Identify which cell holds the provided text, then report its (x, y) central coordinate. 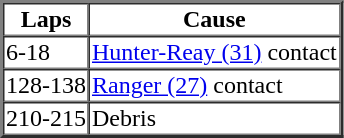
Laps (46, 20)
Cause (214, 20)
Hunter-Reay (31) contact (214, 52)
128-138 (46, 86)
6-18 (46, 52)
210-215 (46, 118)
Ranger (27) contact (214, 86)
Debris (214, 118)
